Return (x, y) of the center of cell containing provided text 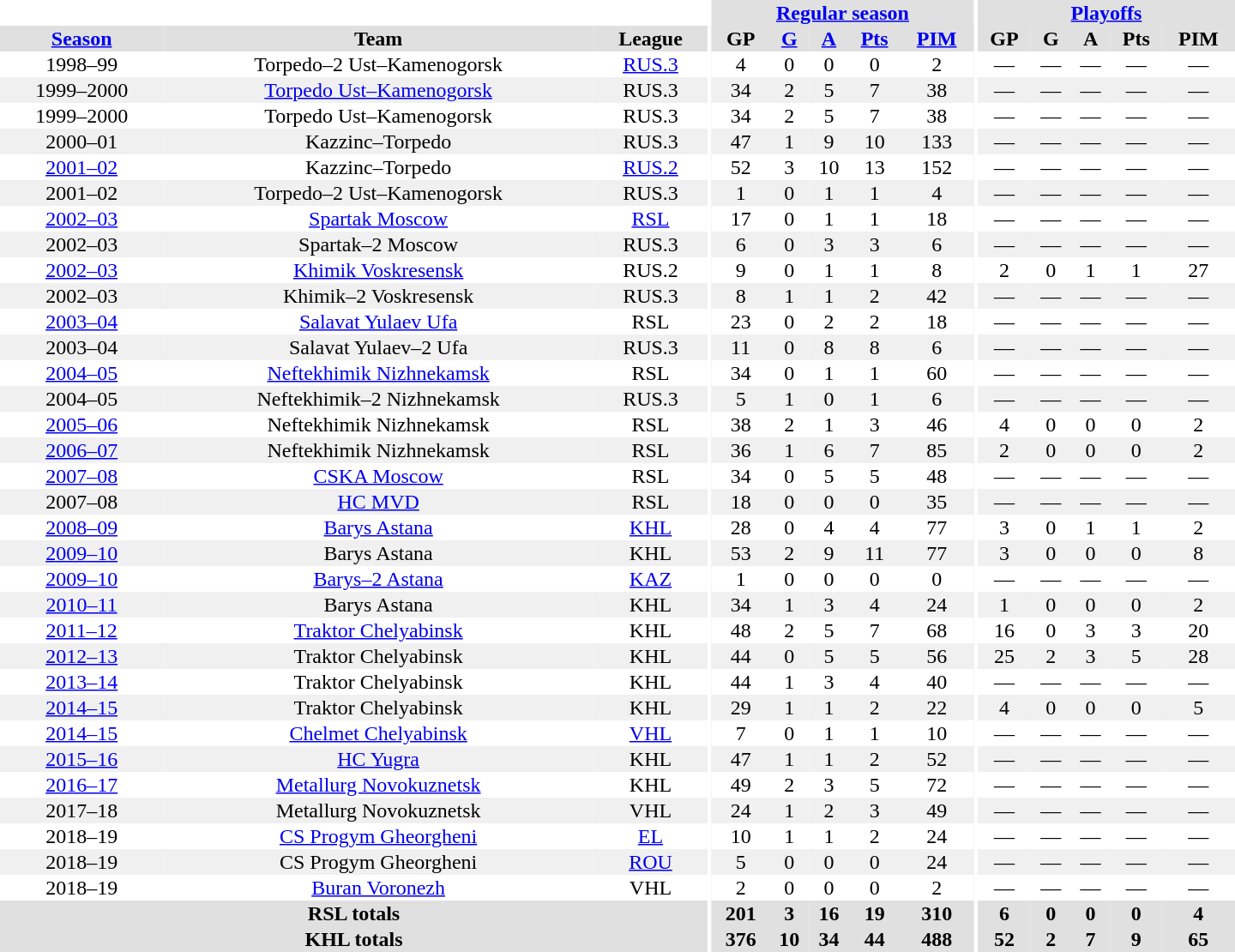
2000–01 (81, 142)
42 (937, 296)
Salavat Yulaev Ufa (378, 322)
Neftekhimik–2 Nizhnekamsk (378, 399)
72 (937, 785)
36 (741, 450)
Salavat Yulaev–2 Ufa (378, 347)
Team (378, 39)
League (650, 39)
Regular season (842, 13)
68 (937, 630)
RSL totals (353, 913)
56 (937, 656)
13 (875, 167)
23 (741, 322)
Khimik Voskresensk (378, 270)
2006–07 (81, 450)
35 (937, 502)
2005–06 (81, 425)
Season (81, 39)
HC Yugra (378, 759)
60 (937, 373)
EL (650, 836)
KAZ (650, 579)
2015–16 (81, 759)
Barys–2 Astana (378, 579)
29 (741, 708)
22 (937, 708)
19 (875, 913)
488 (937, 939)
133 (937, 142)
65 (1199, 939)
2011–12 (81, 630)
201 (741, 913)
46 (937, 425)
2017–18 (81, 810)
KHL totals (353, 939)
HC MVD (378, 502)
Playoffs (1106, 13)
ROU (650, 862)
40 (937, 682)
2008–09 (81, 527)
25 (1004, 656)
376 (741, 939)
Spartak Moscow (378, 219)
310 (937, 913)
2010–11 (81, 605)
20 (1199, 630)
Spartak–2 Moscow (378, 244)
2013–14 (81, 682)
152 (937, 167)
Khimik–2 Voskresensk (378, 296)
Buran Voronezh (378, 888)
CSKA Moscow (378, 476)
53 (741, 553)
17 (741, 219)
Chelmet Chelyabinsk (378, 733)
27 (1199, 270)
1998–99 (81, 64)
85 (937, 450)
2012–13 (81, 656)
2016–17 (81, 785)
